Return [x, y] of the center of cell containing provided text 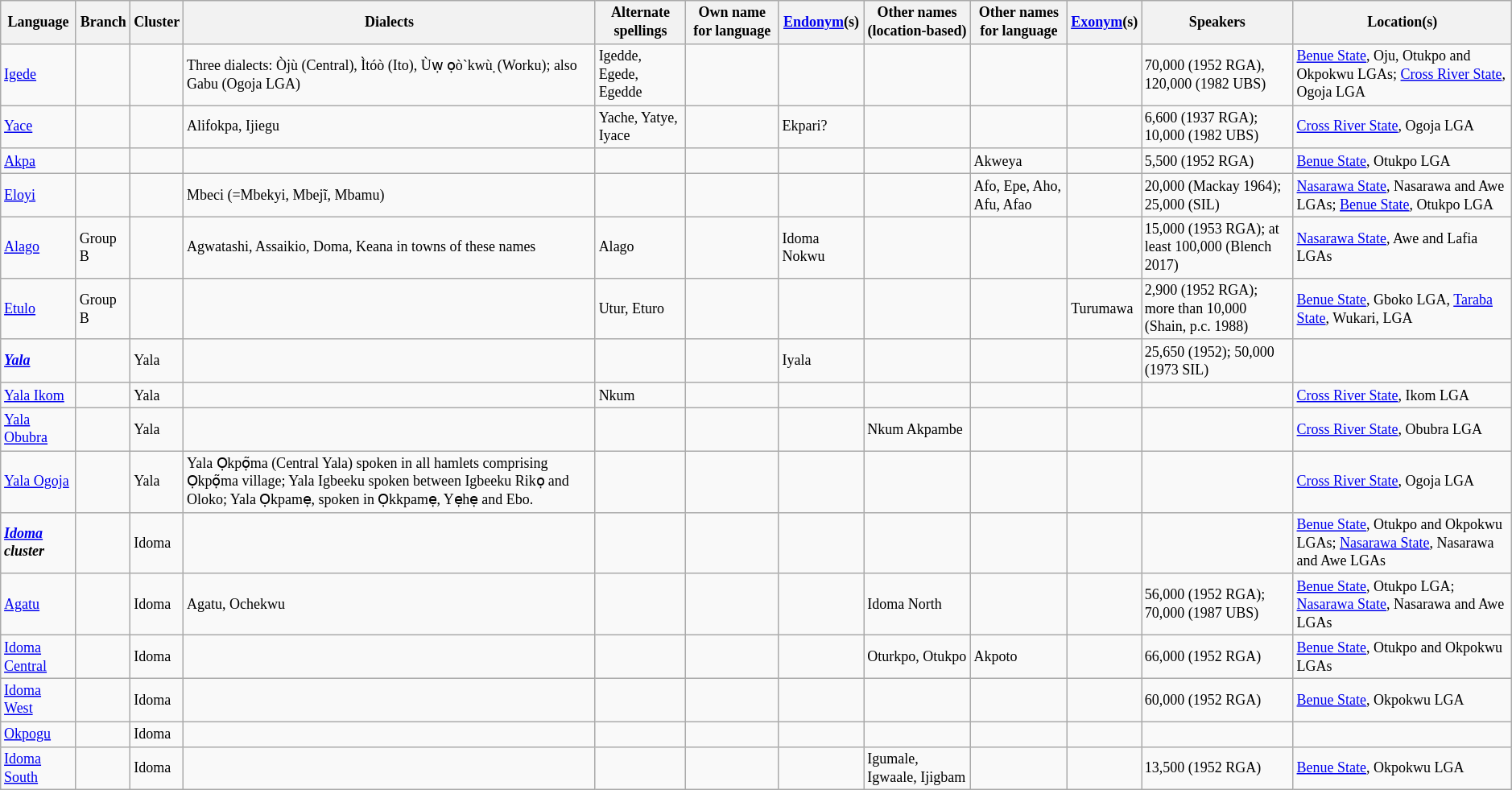
Okpogu [39, 734]
Nasarawa State, Nasarawa and Awe LGAs; Benue State, Otukpo LGA [1403, 195]
70,000 (1952 RGA), 120,000 (1982 UBS) [1217, 74]
Benue State, Gboko LGA, Taraba State, Wukari, LGA [1403, 308]
Endonym(s) [821, 23]
Yace [39, 127]
5,500 (1952 RGA) [1217, 161]
Agwatashi, Assaikio, Doma, Keana in towns of these names [390, 247]
Eloyi [39, 195]
6,600 (1937 RGA); 10,000 (1982 UBS) [1217, 127]
Benue State, Otukpo and Okpokwu LGAs; Nasarawa State, Nasarawa and Awe LGAs [1403, 543]
20,000 (Mackay 1964); 25,000 (SIL) [1217, 195]
Benue State, Otukpo LGA; Nasarawa State, Nasarawa and Awe LGAs [1403, 604]
Yala Ikom [39, 395]
Branch [103, 23]
Nkum [640, 395]
Language [39, 23]
2,900 (1952 RGA); more than 10,000 (Shain, p.c. 1988) [1217, 308]
Idoma North [917, 604]
Speakers [1217, 23]
Cross River State, Obubra LGA [1403, 429]
Benue State, Otukpo and Okpokwu LGAs [1403, 656]
Idoma West [39, 700]
56,000 (1952 RGA); 70,000 (1987 UBS) [1217, 604]
Etulo [39, 308]
Benue State, Oju, Otukpo and Okpokwu LGAs; Cross River State, Ogoja LGA [1403, 74]
Turumawa [1105, 308]
Cross River State, Ikom LGA [1403, 395]
Ekpari? [821, 127]
Alternate spellings [640, 23]
Nkum Akpambe [917, 429]
Akpoto [1019, 656]
Location(s) [1403, 23]
Yache, Yatye, Iyace [640, 127]
13,500 (1952 RGA) [1217, 768]
Idoma cluster [39, 543]
Other names (location-based) [917, 23]
Mbeci (=Mbekyi, Mbejĩ, Mbamu) [390, 195]
Igedde, Egede, Egedde [640, 74]
Exonym(s) [1105, 23]
Idoma Central [39, 656]
Three dialects: Òjù (Central), Ìtóò (Ito), Ùẉ ọò`kwù ̣(Worku); also Gabu (Ogoja LGA) [390, 74]
Cluster [157, 23]
Own name for language [733, 23]
25,650 (1952); 50,000 (1973 SIL) [1217, 361]
Agatu, Ochekwu [390, 604]
Yala Ogoja [39, 482]
Oturkpo, Otukpo [917, 656]
Akpa [39, 161]
Yala Obubra [39, 429]
Agatu [39, 604]
Benue State, Otukpo LGA [1403, 161]
15,000 (1953 RGA); at least 100,000 (Blench 2017) [1217, 247]
Akweya [1019, 161]
Igede [39, 74]
Dialects [390, 23]
66,000 (1952 RGA) [1217, 656]
Nasarawa State, Awe and Lafia LGAs [1403, 247]
Utur, Eturo [640, 308]
Idoma Nokwu [821, 247]
Idoma South [39, 768]
Iyala [821, 361]
60,000 (1952 RGA) [1217, 700]
Other names for language [1019, 23]
Alifokpa, Ijiegu [390, 127]
Igumale, Igwaale, Ijigbam [917, 768]
Afo, Epe, Aho, Afu, Afao [1019, 195]
